Locate the cell with the specified text and output its [X, Y] center coordinate. 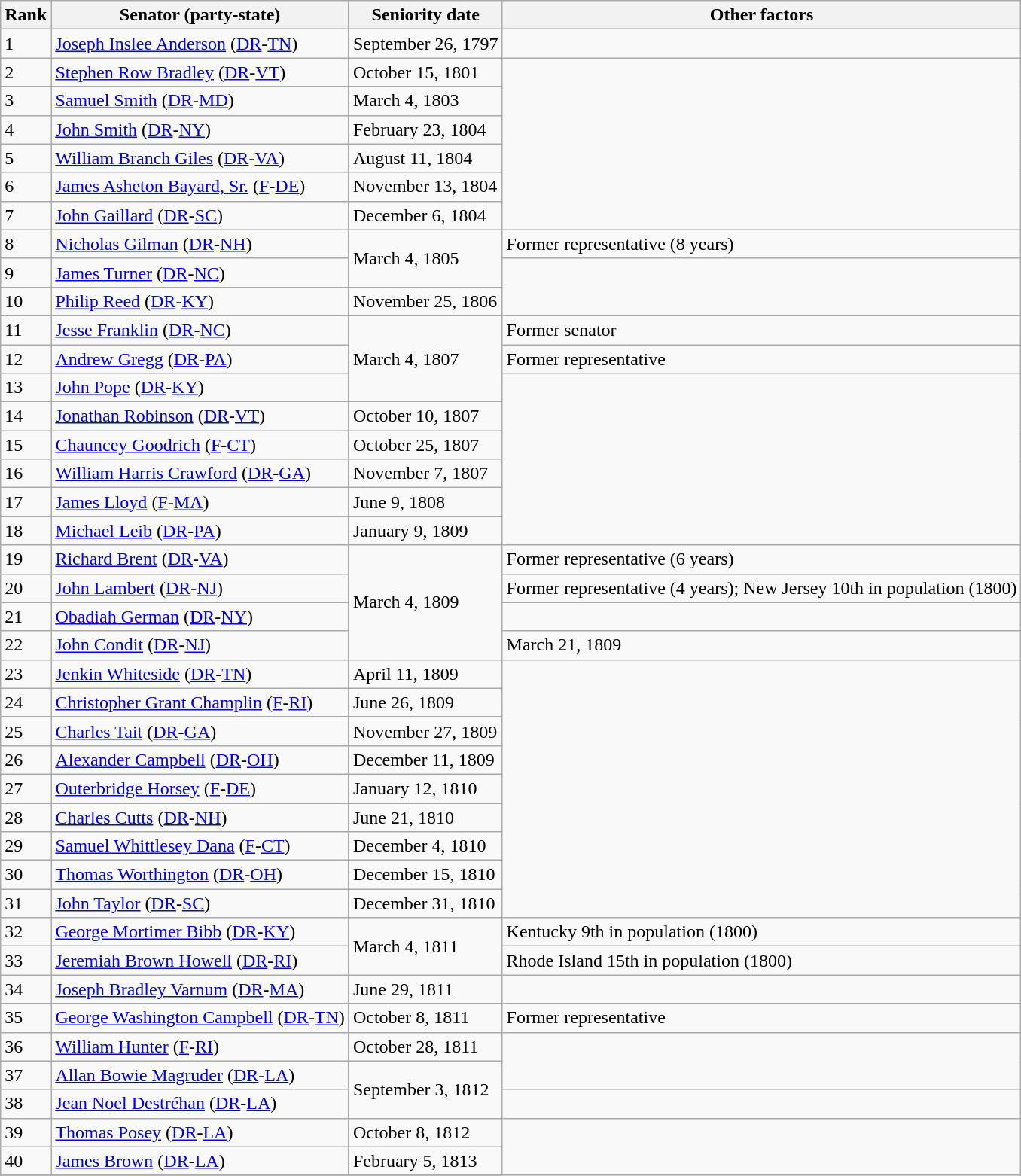
October 15, 1801 [425, 72]
October 28, 1811 [425, 1047]
William Harris Crawford (DR-GA) [200, 474]
19 [26, 559]
Senator (party-state) [200, 15]
December 31, 1810 [425, 903]
18 [26, 531]
20 [26, 588]
Andrew Gregg (DR-PA) [200, 359]
February 5, 1813 [425, 1161]
Nicholas Gilman (DR-NH) [200, 244]
Richard Brent (DR-VA) [200, 559]
James Brown (DR-LA) [200, 1161]
September 3, 1812 [425, 1089]
12 [26, 359]
1 [26, 44]
Jean Noel Destréhan (DR-LA) [200, 1104]
Rank [26, 15]
Former representative (8 years) [762, 244]
Former representative (4 years); New Jersey 10th in population (1800) [762, 588]
Joseph Bradley Varnum (DR-MA) [200, 989]
March 4, 1803 [425, 101]
34 [26, 989]
11 [26, 330]
15 [26, 445]
March 4, 1811 [425, 946]
October 8, 1811 [425, 1018]
September 26, 1797 [425, 44]
Allan Bowie Magruder (DR-LA) [200, 1075]
June 29, 1811 [425, 989]
Former representative (6 years) [762, 559]
Outerbridge Horsey (F-DE) [200, 788]
24 [26, 702]
March 21, 1809 [762, 645]
March 4, 1805 [425, 258]
November 25, 1806 [425, 301]
14 [26, 416]
August 11, 1804 [425, 158]
October 10, 1807 [425, 416]
John Smith (DR-NY) [200, 129]
5 [26, 158]
John Condit (DR-NJ) [200, 645]
June 26, 1809 [425, 702]
Chauncey Goodrich (F-CT) [200, 445]
6 [26, 187]
December 4, 1810 [425, 846]
June 9, 1808 [425, 502]
9 [26, 273]
22 [26, 645]
2 [26, 72]
November 27, 1809 [425, 731]
23 [26, 674]
October 25, 1807 [425, 445]
Jonathan Robinson (DR-VT) [200, 416]
32 [26, 932]
January 12, 1810 [425, 788]
30 [26, 875]
Jesse Franklin (DR-NC) [200, 330]
George Washington Campbell (DR-TN) [200, 1018]
November 13, 1804 [425, 187]
December 15, 1810 [425, 875]
16 [26, 474]
James Asheton Bayard, Sr. (F-DE) [200, 187]
Michael Leib (DR-PA) [200, 531]
George Mortimer Bibb (DR-KY) [200, 932]
James Turner (DR-NC) [200, 273]
Stephen Row Bradley (DR-VT) [200, 72]
Jenkin Whiteside (DR-TN) [200, 674]
John Taylor (DR-SC) [200, 903]
Charles Cutts (DR-NH) [200, 817]
Kentucky 9th in population (1800) [762, 932]
December 6, 1804 [425, 215]
Christopher Grant Champlin (F-RI) [200, 702]
10 [26, 301]
March 4, 1809 [425, 602]
29 [26, 846]
Alexander Campbell (DR-OH) [200, 760]
17 [26, 502]
November 7, 1807 [425, 474]
James Lloyd (F-MA) [200, 502]
4 [26, 129]
February 23, 1804 [425, 129]
Thomas Posey (DR-LA) [200, 1132]
33 [26, 961]
8 [26, 244]
Samuel Smith (DR-MD) [200, 101]
December 11, 1809 [425, 760]
Seniority date [425, 15]
7 [26, 215]
37 [26, 1075]
October 8, 1812 [425, 1132]
Samuel Whittlesey Dana (F-CT) [200, 846]
William Branch Giles (DR-VA) [200, 158]
John Lambert (DR-NJ) [200, 588]
William Hunter (F-RI) [200, 1047]
Charles Tait (DR-GA) [200, 731]
March 4, 1807 [425, 358]
John Pope (DR-KY) [200, 388]
Joseph Inslee Anderson (DR-TN) [200, 44]
39 [26, 1132]
January 9, 1809 [425, 531]
April 11, 1809 [425, 674]
27 [26, 788]
Rhode Island 15th in population (1800) [762, 961]
31 [26, 903]
35 [26, 1018]
26 [26, 760]
Philip Reed (DR-KY) [200, 301]
Thomas Worthington (DR-OH) [200, 875]
25 [26, 731]
40 [26, 1161]
Former senator [762, 330]
3 [26, 101]
June 21, 1810 [425, 817]
Other factors [762, 15]
Obadiah German (DR-NY) [200, 617]
13 [26, 388]
36 [26, 1047]
John Gaillard (DR-SC) [200, 215]
21 [26, 617]
38 [26, 1104]
Jeremiah Brown Howell (DR-RI) [200, 961]
28 [26, 817]
